Provide the (x, y) coordinate of the cell's center where the given text is located.  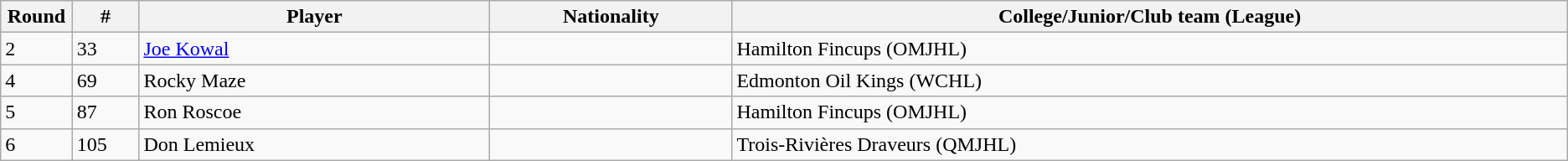
Trois-Rivières Draveurs (QMJHL) (1149, 144)
69 (106, 80)
Joe Kowal (315, 49)
Ron Roscoe (315, 112)
105 (106, 144)
2 (37, 49)
College/Junior/Club team (League) (1149, 17)
4 (37, 80)
Rocky Maze (315, 80)
Don Lemieux (315, 144)
6 (37, 144)
Edmonton Oil Kings (WCHL) (1149, 80)
Nationality (611, 17)
87 (106, 112)
# (106, 17)
Round (37, 17)
33 (106, 49)
Player (315, 17)
5 (37, 112)
